Find where the given text appears and provide that cell's center as [X, Y] coordinate. 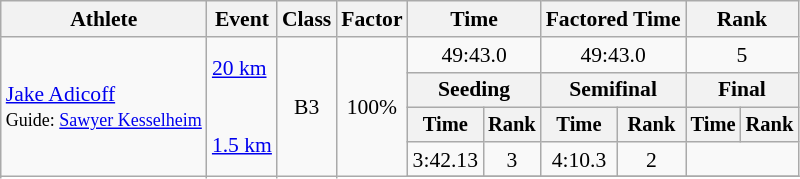
100% [372, 108]
2 [651, 160]
Factor [372, 19]
4:10.3 [580, 160]
Class [306, 19]
5 [742, 55]
20 km 1.5 km [242, 108]
3 [512, 160]
Semifinal [614, 90]
Factored Time [614, 19]
3:42.13 [446, 160]
Event [242, 19]
B3 [306, 108]
Final [742, 90]
Athlete [104, 19]
Seeding [474, 90]
Jake AdicoffGuide: Sawyer Kesselheim [104, 108]
